Capture the cell that displays the provided text and extract its [X, Y] central coordinate. 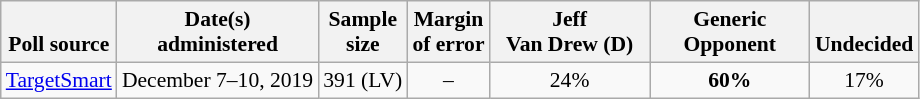
December 7–10, 2019 [218, 80]
Marginof error [448, 32]
JeffVan Drew (D) [570, 32]
391 (LV) [362, 80]
24% [570, 80]
Poll source [59, 32]
TargetSmart [59, 80]
Undecided [864, 32]
Samplesize [362, 32]
Date(s)administered [218, 32]
GenericOpponent [730, 32]
60% [730, 80]
– [448, 80]
17% [864, 80]
